Output the (x, y) coordinate of the center of the cell containing the given text.  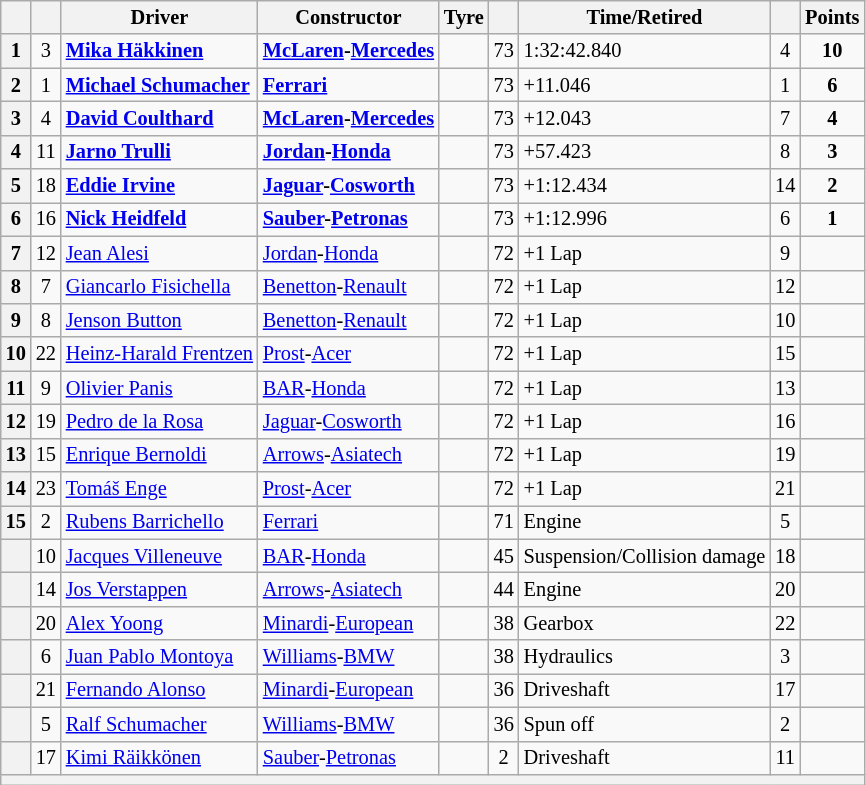
Suspension/Collision damage (645, 556)
Jenson Button (160, 320)
Rubens Barrichello (160, 522)
Michael Schumacher (160, 85)
45 (504, 556)
Constructor (348, 17)
Fernando Alonso (160, 690)
Tomáš Enge (160, 489)
Alex Yoong (160, 623)
71 (504, 522)
+11.046 (645, 85)
+1:12.434 (645, 186)
+1:12.996 (645, 219)
Heinz-Harald Frentzen (160, 354)
Eddie Irvine (160, 186)
Kimi Räikkönen (160, 758)
Jacques Villeneuve (160, 556)
Hydraulics (645, 657)
Mika Häkkinen (160, 51)
Jean Alesi (160, 253)
Tyre (464, 17)
Olivier Panis (160, 388)
Enrique Bernoldi (160, 455)
David Coulthard (160, 118)
1:32:42.840 (645, 51)
Pedro de la Rosa (160, 421)
Time/Retired (645, 17)
Jarno Trulli (160, 152)
Ralf Schumacher (160, 724)
+12.043 (645, 118)
Nick Heidfeld (160, 219)
Driver (160, 17)
Jos Verstappen (160, 589)
44 (504, 589)
Giancarlo Fisichella (160, 287)
23 (46, 489)
Gearbox (645, 623)
+57.423 (645, 152)
Juan Pablo Montoya (160, 657)
Spun off (645, 724)
Points (832, 17)
